Output the [X, Y] coordinate of the center of the cell containing the given text.  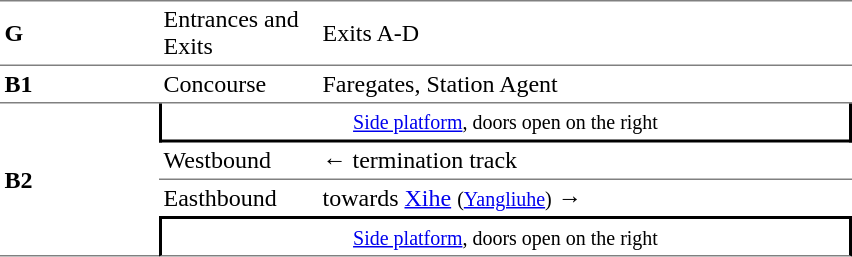
Easthbound [238, 197]
Faregates, Station Agent [585, 85]
Exits A-D [585, 33]
Entrances and Exits [238, 33]
B1 [80, 85]
Westbound [238, 160]
← termination track [585, 160]
towards Xihe (Yangliuhe) → [585, 197]
B2 [80, 180]
Concourse [238, 85]
G [80, 33]
